Locate the cell with the specified text and output its (x, y) center coordinate. 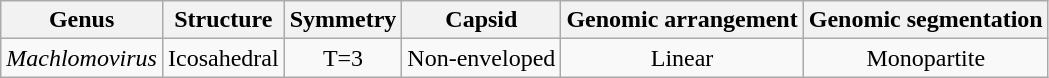
Linear (682, 58)
Genomic arrangement (682, 20)
Monopartite (926, 58)
Machlomovirus (82, 58)
T=3 (343, 58)
Genomic segmentation (926, 20)
Symmetry (343, 20)
Icosahedral (223, 58)
Structure (223, 20)
Genus (82, 20)
Non-enveloped (482, 58)
Capsid (482, 20)
